Pinpoint the cell where the given text exists, returning its (x, y) midpoint coordinate. 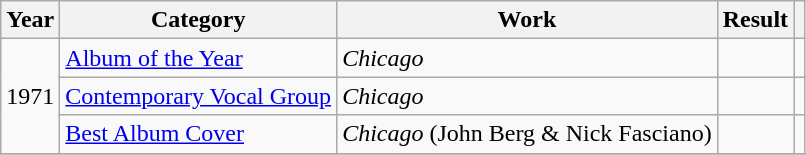
1971 (30, 96)
Best Album Cover (198, 134)
Year (30, 20)
Category (198, 20)
Result (755, 20)
Album of the Year (198, 58)
Contemporary Vocal Group (198, 96)
Work (528, 20)
Chicago (John Berg & Nick Fasciano) (528, 134)
